For the text-containing cell, return its midpoint in [x, y] coordinate format. 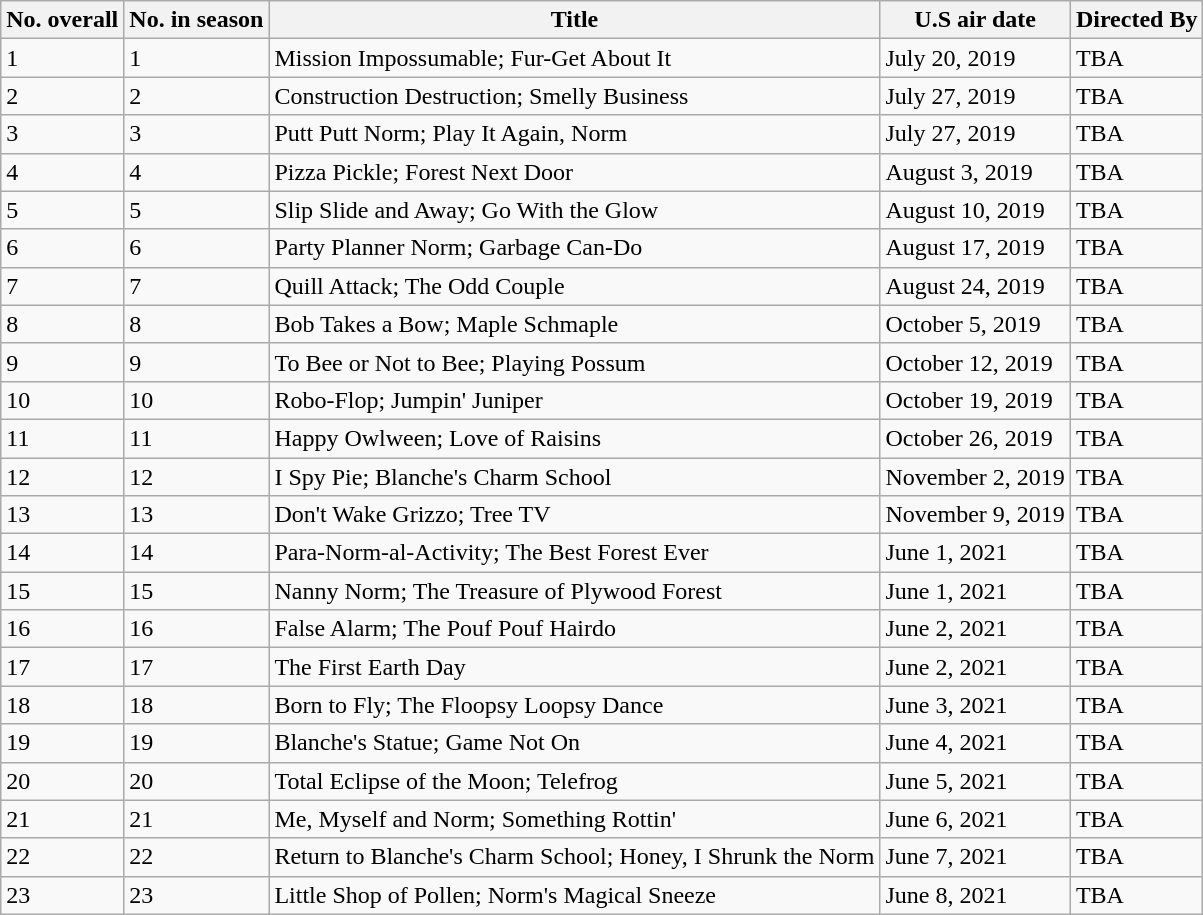
No. in season [196, 20]
Putt Putt Norm; Play It Again, Norm [574, 134]
I Spy Pie; Blanche's Charm School [574, 477]
Little Shop of Pollen; Norm's Magical Sneeze [574, 895]
June 7, 2021 [975, 857]
Blanche's Statue; Game Not On [574, 743]
June 3, 2021 [975, 705]
Nanny Norm; The Treasure of Plywood Forest [574, 591]
August 17, 2019 [975, 248]
October 19, 2019 [975, 400]
Para-Norm-al-Activity; The Best Forest Ever [574, 553]
June 8, 2021 [975, 895]
No. overall [62, 20]
Directed By [1136, 20]
To Bee or Not to Bee; Playing Possum [574, 362]
U.S air date [975, 20]
June 4, 2021 [975, 743]
November 2, 2019 [975, 477]
Mission Impossumable; Fur-Get About It [574, 58]
Construction Destruction; Smelly Business [574, 96]
Me, Myself and Norm; Something Rottin' [574, 819]
Don't Wake Grizzo; Tree TV [574, 515]
August 10, 2019 [975, 210]
October 26, 2019 [975, 438]
August 24, 2019 [975, 286]
Bob Takes a Bow; Maple Schmaple [574, 324]
Happy Owlween; Love of Raisins [574, 438]
Title [574, 20]
Pizza Pickle; Forest Next Door [574, 172]
October 5, 2019 [975, 324]
November 9, 2019 [975, 515]
Return to Blanche's Charm School; Honey, I Shrunk the Norm [574, 857]
June 5, 2021 [975, 781]
Quill Attack; The Odd Couple [574, 286]
Party Planner Norm; Garbage Can-Do [574, 248]
June 6, 2021 [975, 819]
October 12, 2019 [975, 362]
Total Eclipse of the Moon; Telefrog [574, 781]
Born to Fly; The Floopsy Loopsy Dance [574, 705]
Slip Slide and Away; Go With the Glow [574, 210]
False Alarm; The Pouf Pouf Hairdo [574, 629]
Robo-Flop; Jumpin' Juniper [574, 400]
The First Earth Day [574, 667]
August 3, 2019 [975, 172]
July 20, 2019 [975, 58]
